Output the (X, Y) coordinate of the center of the cell containing the given text.  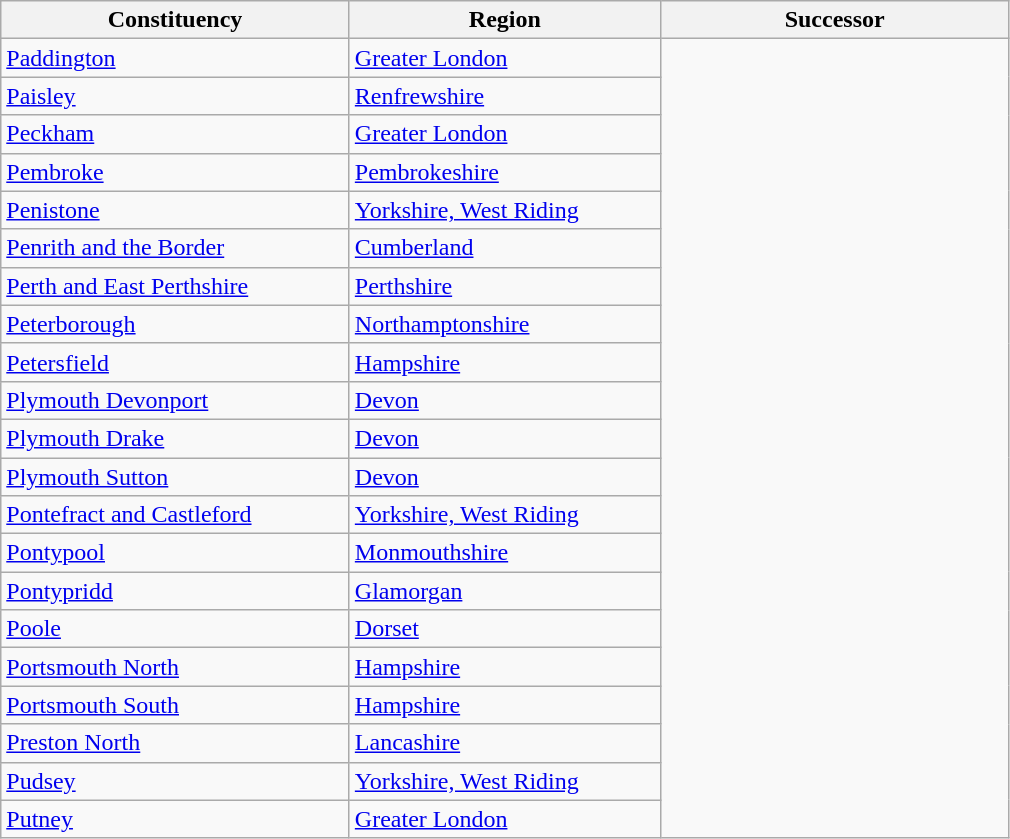
Pudsey (176, 781)
Paddington (176, 58)
Constituency (176, 20)
Perthshire (504, 286)
Plymouth Drake (176, 438)
Plymouth Sutton (176, 477)
Cumberland (504, 248)
Peterborough (176, 324)
Pontypridd (176, 591)
Perth and East Perthshire (176, 286)
Renfrewshire (504, 96)
Portsmouth South (176, 705)
Penrith and the Border (176, 248)
Petersfield (176, 362)
Portsmouth North (176, 667)
Pontefract and Castleford (176, 515)
Glamorgan (504, 591)
Lancashire (504, 743)
Penistone (176, 210)
Successor (834, 20)
Preston North (176, 743)
Putney (176, 819)
Peckham (176, 134)
Plymouth Devonport (176, 400)
Paisley (176, 96)
Dorset (504, 629)
Region (504, 20)
Pembroke (176, 172)
Northamptonshire (504, 324)
Poole (176, 629)
Monmouthshire (504, 553)
Pontypool (176, 553)
Pembrokeshire (504, 172)
